Output the (X, Y) coordinate of the center of the cell containing the given text.  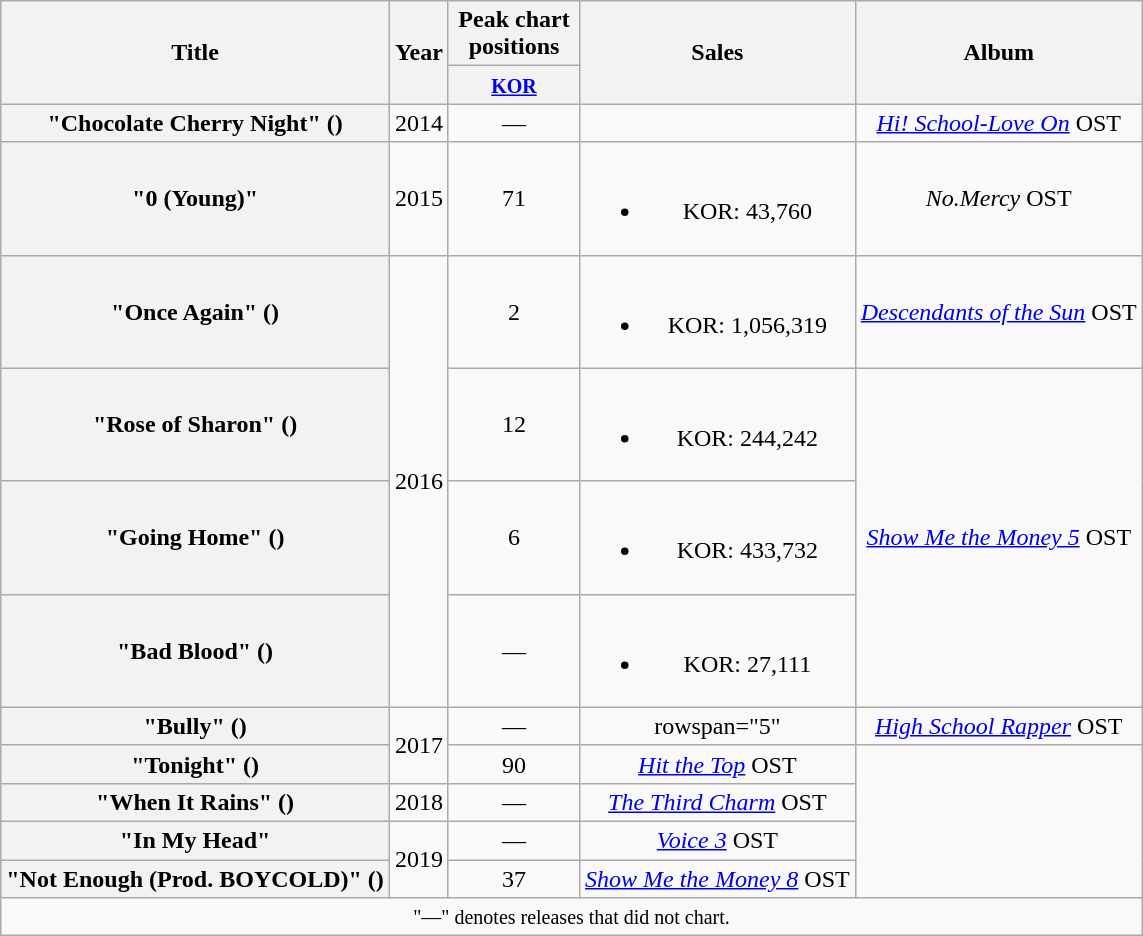
Hit the Top OST (718, 764)
Sales (718, 52)
2014 (418, 123)
"Rose of Sharon" () (196, 424)
"Bully" () (196, 726)
Peak chart positions (514, 34)
"Tonight" () (196, 764)
KOR: 1,056,319 (718, 312)
"Going Home" () (196, 538)
Descendants of the Sun OST (998, 312)
No.Mercy OST (998, 198)
Album (998, 52)
"Not Enough (Prod. BOYCOLD)" () (196, 879)
2016 (418, 481)
"When It Rains" () (196, 802)
90 (514, 764)
KOR: 433,732 (718, 538)
2 (514, 312)
"0 (Young)" (196, 198)
2019 (418, 859)
"Bad Blood" () (196, 650)
KOR: 244,242 (718, 424)
2015 (418, 198)
2018 (418, 802)
Voice 3 OST (718, 840)
Year (418, 52)
Show Me the Money 8 OST (718, 879)
37 (514, 879)
"Once Again" () (196, 312)
71 (514, 198)
2017 (418, 745)
KOR: 27,111 (718, 650)
12 (514, 424)
The Third Charm OST (718, 802)
KOR: 43,760 (718, 198)
Show Me the Money 5 OST (998, 538)
KOR (514, 85)
Title (196, 52)
"Chocolate Cherry Night" () (196, 123)
High School Rapper OST (998, 726)
"In My Head" (196, 840)
"—" denotes releases that did not chart. (572, 917)
Hi! School-Love On OST (998, 123)
6 (514, 538)
rowspan="5" (718, 726)
